Identify which cell holds the provided text, then report its (X, Y) central coordinate. 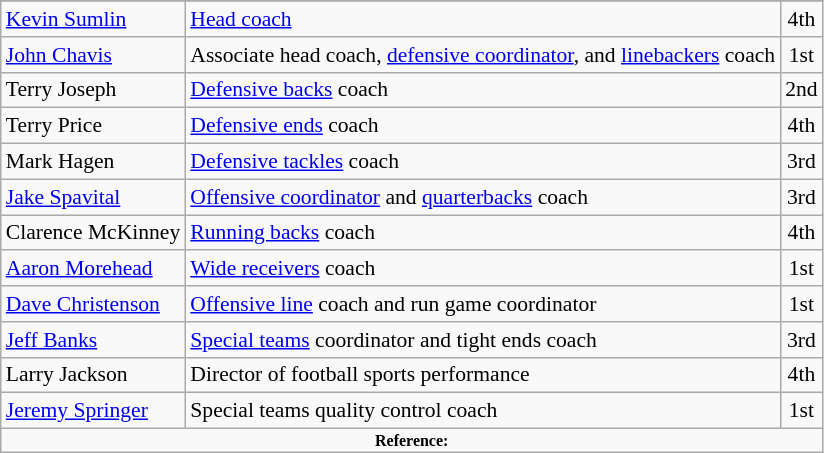
Director of football sports performance (482, 375)
John Chavis (94, 55)
Associate head coach, defensive coordinator, and linebackers coach (482, 55)
Defensive backs coach (482, 90)
Special teams coordinator and tight ends coach (482, 340)
Offensive coordinator and quarterbacks coach (482, 197)
Offensive line coach and run game coordinator (482, 304)
Aaron Morehead (94, 269)
Defensive ends coach (482, 126)
Jeremy Springer (94, 411)
Reference: (412, 441)
Mark Hagen (94, 162)
Kevin Sumlin (94, 19)
Head coach (482, 19)
Jake Spavital (94, 197)
Defensive tackles coach (482, 162)
Clarence McKinney (94, 233)
Jeff Banks (94, 340)
Wide receivers coach (482, 269)
Terry Joseph (94, 90)
Dave Christenson (94, 304)
Running backs coach (482, 233)
2nd (802, 90)
Terry Price (94, 126)
Larry Jackson (94, 375)
Special teams quality control coach (482, 411)
